Determine the (x, y) coordinate at the center of the cell enclosing the given text.  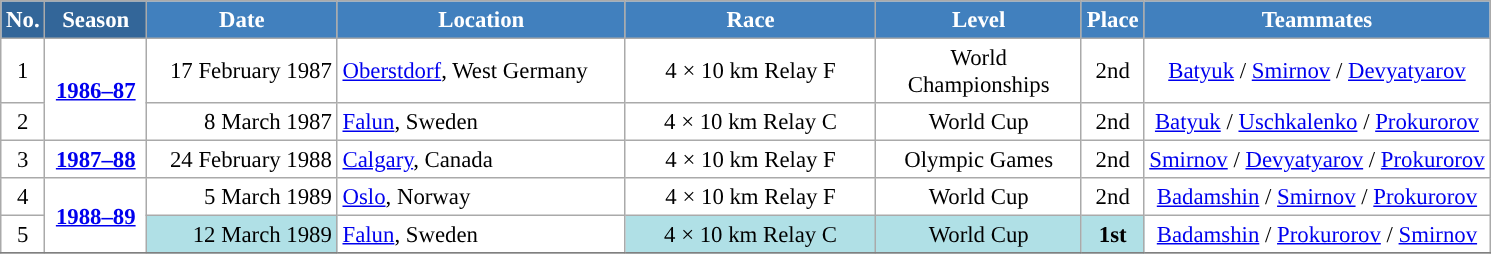
Batyuk / Smirnov / Devyatyarov (1317, 72)
1987–88 (96, 160)
5 (23, 235)
Race (750, 20)
4 (23, 197)
Badamshin / Smirnov / Prokurorov (1317, 197)
1988–89 (96, 216)
Batyuk / Uschkalenko / Prokurorov (1317, 122)
Oslo, Norway (481, 197)
8 March 1987 (242, 122)
1 (23, 72)
1st (1112, 235)
Oberstdorf, West Germany (481, 72)
12 March 1989 (242, 235)
3 (23, 160)
2 (23, 122)
5 March 1989 (242, 197)
No. (23, 20)
Badamshin / Prokurorov / Smirnov (1317, 235)
World Championships (979, 72)
Level (979, 20)
Place (1112, 20)
24 February 1988 (242, 160)
Season (96, 20)
Date (242, 20)
1986–87 (96, 90)
17 February 1987 (242, 72)
Teammates (1317, 20)
Location (481, 20)
Calgary, Canada (481, 160)
Smirnov / Devyatyarov / Prokurorov (1317, 160)
Olympic Games (979, 160)
